Search for the cell housing the specified text and yield its [X, Y] center coordinate. 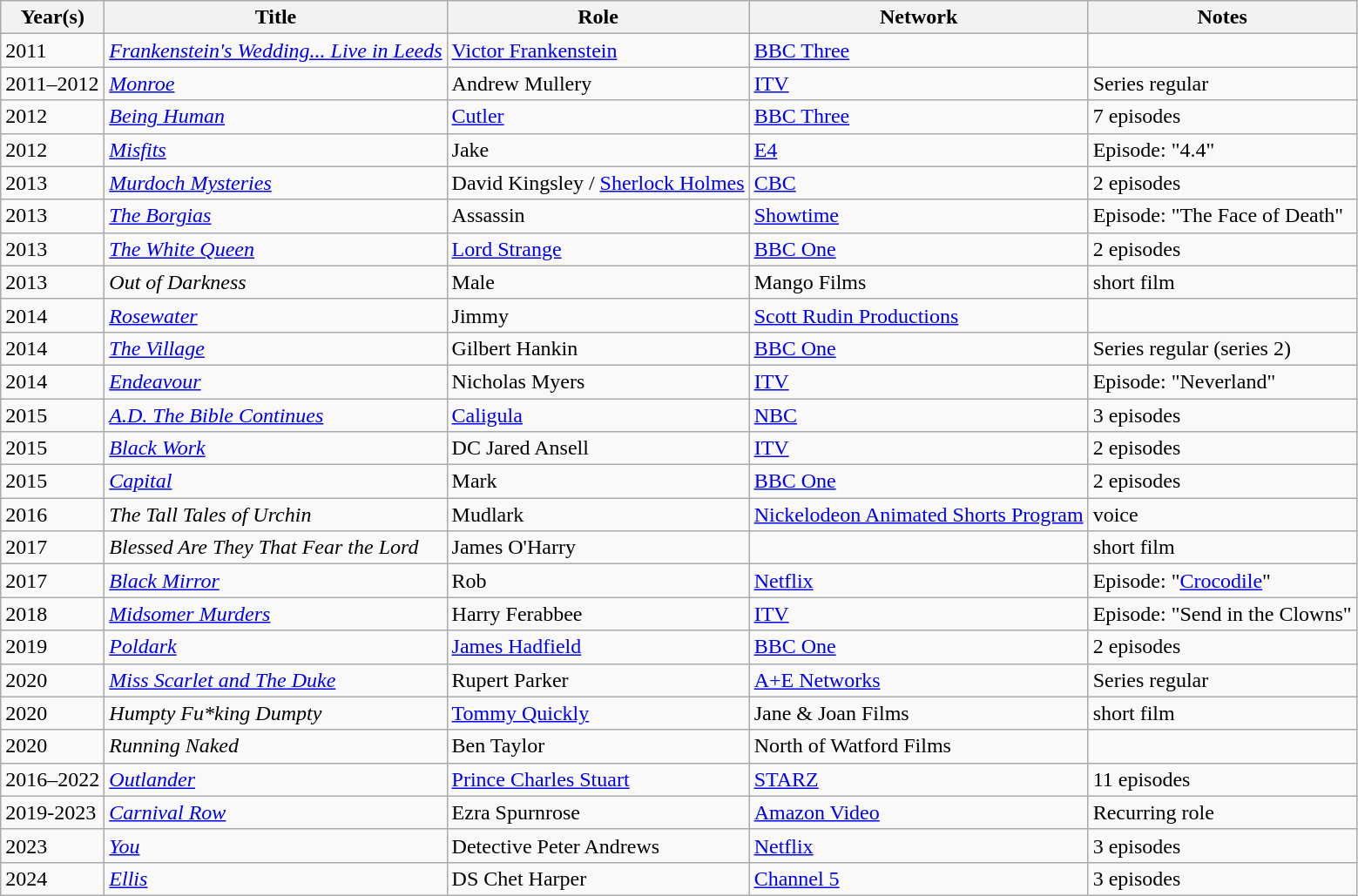
Scott Rudin Productions [918, 315]
The Borgias [275, 216]
Detective Peter Andrews [598, 845]
Frankenstein's Wedding... Live in Leeds [275, 51]
Rob [598, 581]
Cutler [598, 117]
Victor Frankenstein [598, 51]
Out of Darkness [275, 282]
Capital [275, 482]
Mark [598, 482]
Running Naked [275, 746]
Caligula [598, 415]
Ezra Spurnrose [598, 812]
Role [598, 17]
James Hadfield [598, 647]
2019-2023 [52, 812]
Title [275, 17]
2011 [52, 51]
Lord Strange [598, 249]
Recurring role [1222, 812]
2016–2022 [52, 779]
You [275, 845]
Jimmy [598, 315]
2016 [52, 515]
Episode: "Send in the Clowns" [1222, 614]
2024 [52, 879]
Series regular (series 2) [1222, 348]
Humpty Fu*king Dumpty [275, 713]
Endeavour [275, 381]
Episode: "4.4" [1222, 150]
Misfits [275, 150]
Male [598, 282]
Nicholas Myers [598, 381]
Network [918, 17]
2011–2012 [52, 84]
Jake [598, 150]
The Tall Tales of Urchin [275, 515]
E4 [918, 150]
Assassin [598, 216]
11 episodes [1222, 779]
Rosewater [275, 315]
Mudlark [598, 515]
Being Human [275, 117]
Episode: "Crocodile" [1222, 581]
Outlander [275, 779]
North of Watford Films [918, 746]
A.D. The Bible Continues [275, 415]
Prince Charles Stuart [598, 779]
Harry Ferabbee [598, 614]
Nickelodeon Animated Shorts Program [918, 515]
Black Mirror [275, 581]
Gilbert Hankin [598, 348]
Andrew Mullery [598, 84]
A+E Networks [918, 680]
Murdoch Mysteries [275, 183]
Miss Scarlet and The Duke [275, 680]
Year(s) [52, 17]
Blessed Are They That Fear the Lord [275, 548]
Mango Films [918, 282]
DS Chet Harper [598, 879]
Carnival Row [275, 812]
The Village [275, 348]
Monroe [275, 84]
voice [1222, 515]
Black Work [275, 448]
Episode: "Neverland" [1222, 381]
2018 [52, 614]
The White Queen [275, 249]
Poldark [275, 647]
2019 [52, 647]
Rupert Parker [598, 680]
Tommy Quickly [598, 713]
Notes [1222, 17]
Ellis [275, 879]
Channel 5 [918, 879]
Ben Taylor [598, 746]
DC Jared Ansell [598, 448]
CBC [918, 183]
NBC [918, 415]
David Kingsley / Sherlock Holmes [598, 183]
Midsomer Murders [275, 614]
7 episodes [1222, 117]
STARZ [918, 779]
Jane & Joan Films [918, 713]
Episode: "The Face of Death" [1222, 216]
2023 [52, 845]
Amazon Video [918, 812]
James O'Harry [598, 548]
Showtime [918, 216]
